Provide the (X, Y) coordinate of the cell's center where the given text is located.  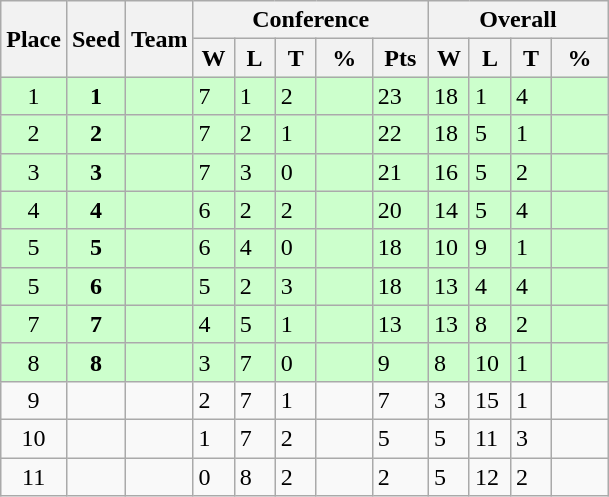
Seed (96, 39)
14 (448, 210)
16 (448, 172)
Pts (400, 58)
Overall (518, 20)
20 (400, 210)
22 (400, 134)
23 (400, 96)
12 (490, 477)
15 (490, 400)
21 (400, 172)
Conference (310, 20)
Team (160, 39)
Place (34, 39)
